From the cell containing the given text, extract its center point as [x, y] coordinate. 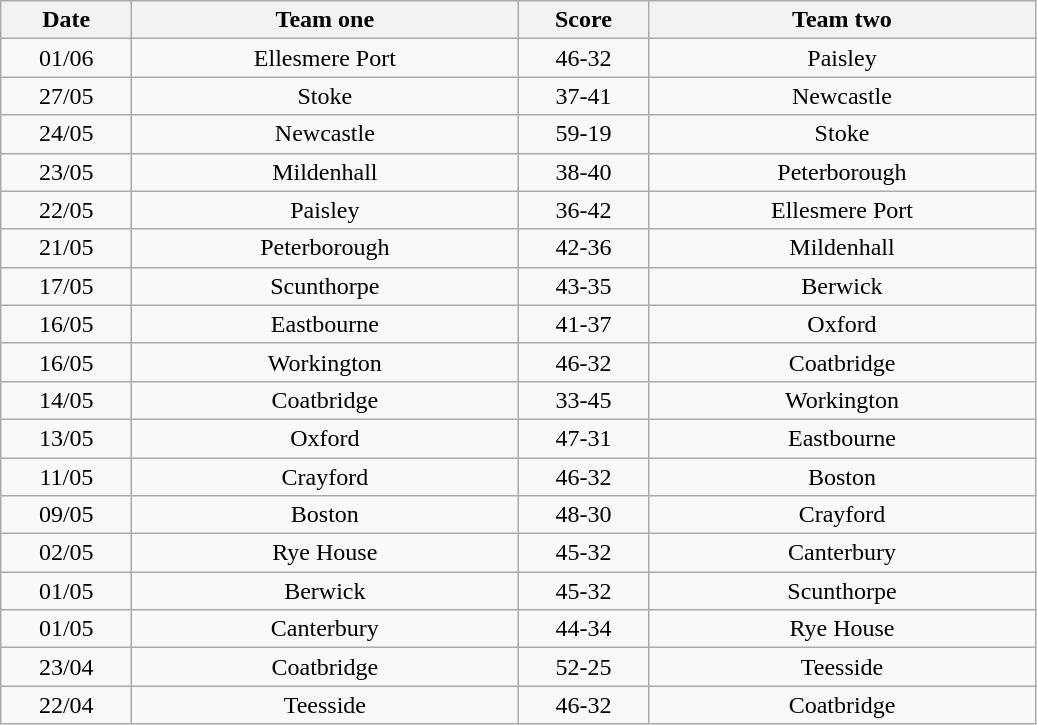
27/05 [66, 96]
47-31 [584, 438]
23/05 [66, 172]
Team one [325, 20]
Score [584, 20]
09/05 [66, 515]
Team two [842, 20]
44-34 [584, 629]
22/04 [66, 705]
17/05 [66, 286]
48-30 [584, 515]
59-19 [584, 134]
36-42 [584, 210]
11/05 [66, 477]
52-25 [584, 667]
33-45 [584, 400]
02/05 [66, 553]
42-36 [584, 248]
23/04 [66, 667]
Date [66, 20]
22/05 [66, 210]
21/05 [66, 248]
43-35 [584, 286]
41-37 [584, 324]
38-40 [584, 172]
01/06 [66, 58]
14/05 [66, 400]
13/05 [66, 438]
37-41 [584, 96]
24/05 [66, 134]
